Determine the [x, y] coordinate at the center of the cell enclosing the given text.  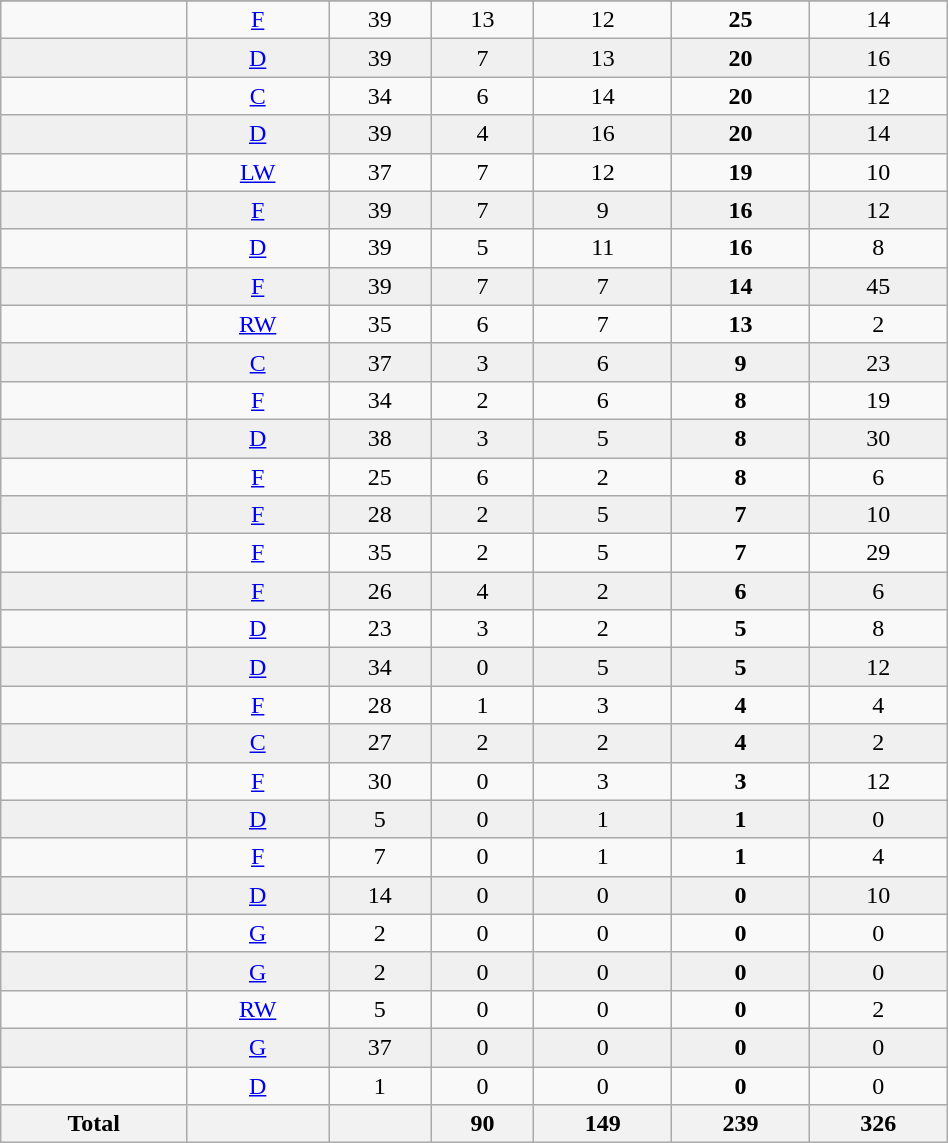
Total [94, 1124]
45 [878, 286]
90 [482, 1124]
11 [603, 248]
26 [380, 591]
LW [258, 172]
149 [603, 1124]
326 [878, 1124]
27 [380, 743]
38 [380, 438]
29 [878, 553]
239 [741, 1124]
